Find where the given text appears and provide that cell's center as [x, y] coordinate. 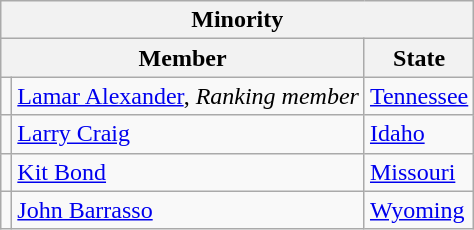
Missouri [418, 172]
Wyoming [418, 210]
John Barrasso [188, 210]
Idaho [418, 134]
State [418, 58]
Member [183, 58]
Lamar Alexander, Ranking member [188, 96]
Kit Bond [188, 172]
Larry Craig [188, 134]
Minority [238, 20]
Tennessee [418, 96]
